For the text-containing cell, return its midpoint in (X, Y) coordinate format. 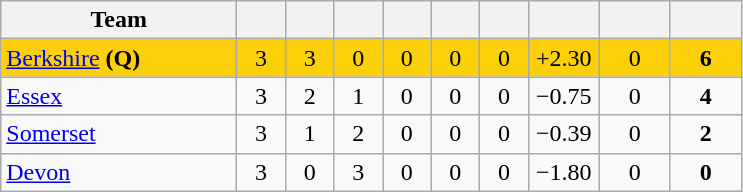
−1.80 (564, 172)
Essex (119, 96)
Team (119, 20)
Devon (119, 172)
−0.75 (564, 96)
Somerset (119, 134)
−0.39 (564, 134)
Berkshire (Q) (119, 58)
+2.30 (564, 58)
4 (706, 96)
6 (706, 58)
